Return [x, y] of the center of cell containing provided text 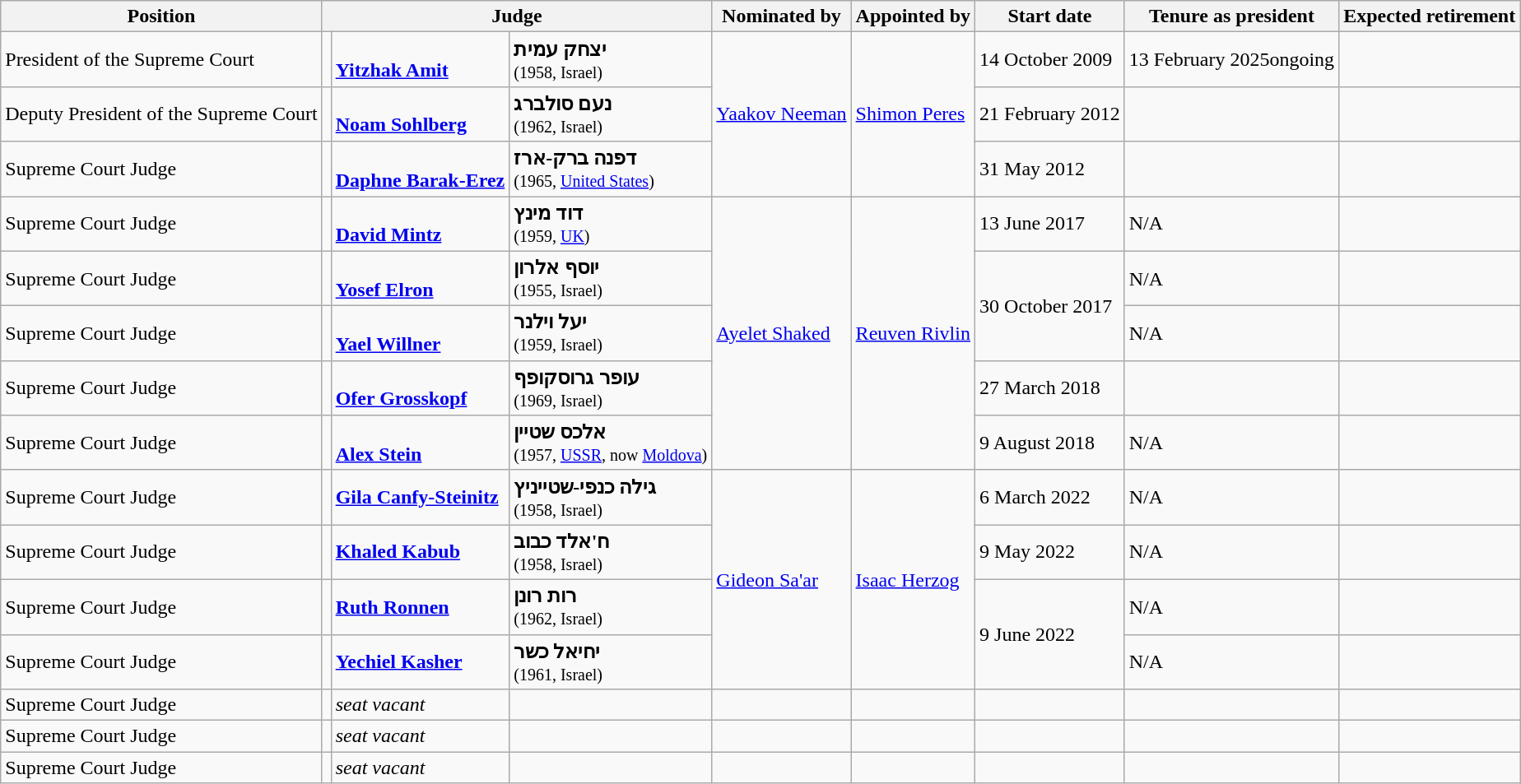
Gila Canfy-Steinitz [420, 497]
Alex Stein [420, 443]
Expected retirement [1430, 16]
Ofer Grosskopf [420, 388]
Judge [517, 16]
Gideon Sa'ar [782, 579]
Reuven Rivlin [913, 332]
Isaac Herzog [913, 579]
Nominated by [782, 16]
יצחק עמית(1958, Israel) [611, 59]
רות רונן(1962, Israel) [611, 607]
עופר גרוסקופף(1969, Israel) [611, 388]
21 February 2012 [1050, 114]
Khaled Kabub [420, 553]
דוד מינץ(1959, UK) [611, 224]
Tenure as president [1231, 16]
Yael Willner [420, 334]
Yechiel Kasher [420, 661]
27 March 2018 [1050, 388]
Shimon Peres [913, 114]
13 February 2025ongoing [1231, 59]
David Mintz [420, 224]
נעם סולברג(1962, Israel) [611, 114]
Noam Sohlberg [420, 114]
יוסף אלרון(1955, Israel) [611, 278]
גילה כנפי-שטייניץ(1958, Israel) [611, 497]
דפנה ברק-ארז(1965, United States) [611, 169]
Deputy President of the Supreme Court [161, 114]
יעל וילנר(1959, Israel) [611, 334]
Start date [1050, 16]
אלכס שטיין(1957, USSR, now Moldova) [611, 443]
6 March 2022 [1050, 497]
9 August 2018 [1050, 443]
President of the Supreme Court [161, 59]
ח'אלד כבוב(1958, Israel) [611, 553]
9 May 2022 [1050, 553]
9 June 2022 [1050, 633]
Yaakov Neeman [782, 114]
יחיאל כשר(1961, Israel) [611, 661]
Yosef Elron [420, 278]
Yitzhak Amit [420, 59]
31 May 2012 [1050, 169]
Appointed by [913, 16]
14 October 2009 [1050, 59]
Ruth Ronnen [420, 607]
Ayelet Shaked [782, 332]
Daphne Barak-Erez [420, 169]
30 October 2017 [1050, 306]
Position [161, 16]
13 June 2017 [1050, 224]
